Scan for the cell matching the given text and deliver its (X, Y) coordinate at center. 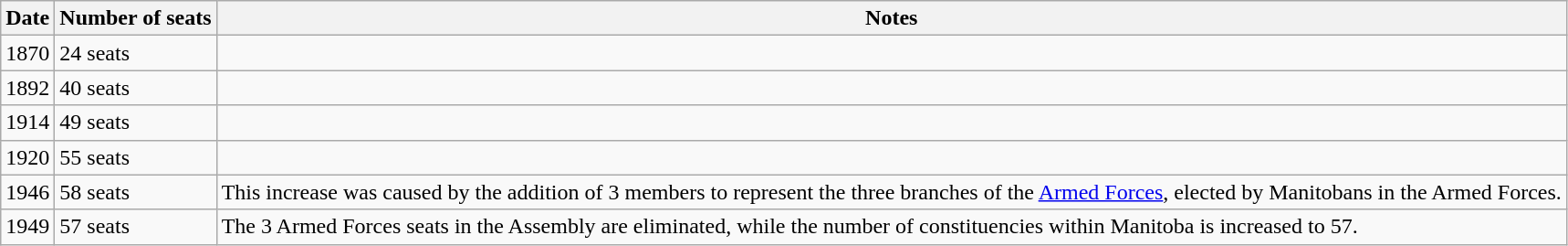
55 seats (135, 157)
1870 (27, 53)
Date (27, 18)
1946 (27, 192)
1914 (27, 123)
49 seats (135, 123)
Notes (891, 18)
40 seats (135, 88)
The 3 Armed Forces seats in the Assembly are eliminated, while the number of constituencies within Manitoba is increased to 57. (891, 227)
1949 (27, 227)
24 seats (135, 53)
This increase was caused by the addition of 3 members to represent the three branches of the Armed Forces, elected by Manitobans in the Armed Forces. (891, 192)
57 seats (135, 227)
1892 (27, 88)
58 seats (135, 192)
Number of seats (135, 18)
1920 (27, 157)
